Capture the cell that displays the provided text and extract its (X, Y) central coordinate. 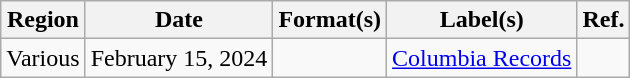
Ref. (604, 20)
Various (43, 58)
Region (43, 20)
February 15, 2024 (179, 58)
Date (179, 20)
Format(s) (330, 20)
Label(s) (482, 20)
Columbia Records (482, 58)
